Return the (X, Y) coordinate for the center point of the cell that contains the specified text.  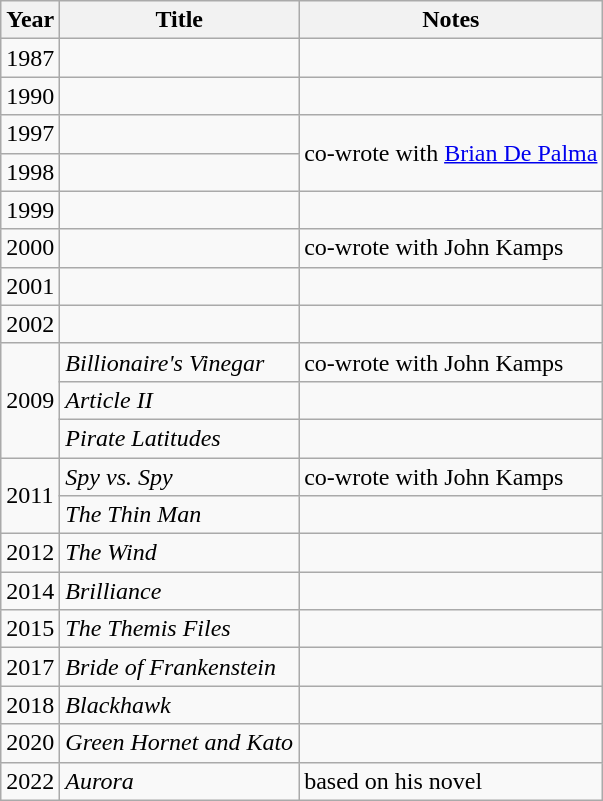
The Wind (180, 553)
2014 (30, 591)
The Thin Man (180, 515)
2002 (30, 324)
2011 (30, 496)
co-wrote with Brian De Palma (451, 153)
2017 (30, 667)
Bride of Frankenstein (180, 667)
1998 (30, 172)
Notes (451, 20)
Spy vs. Spy (180, 477)
The Themis Files (180, 629)
1997 (30, 134)
1987 (30, 58)
2020 (30, 743)
2009 (30, 400)
Article II (180, 400)
Pirate Latitudes (180, 438)
2022 (30, 781)
Aurora (180, 781)
2000 (30, 248)
2001 (30, 286)
2018 (30, 705)
Blackhawk (180, 705)
Billionaire's Vinegar (180, 362)
1990 (30, 96)
2015 (30, 629)
Brilliance (180, 591)
2012 (30, 553)
Year (30, 20)
based on his novel (451, 781)
Green Hornet and Kato (180, 743)
Title (180, 20)
1999 (30, 210)
